Provide the (X, Y) coordinate of the cell's center where the given text is located.  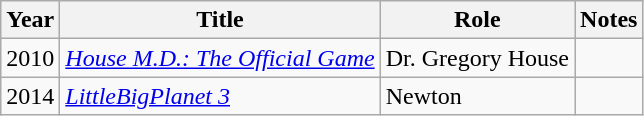
2014 (30, 96)
LittleBigPlanet 3 (220, 96)
House M.D.: The Official Game (220, 58)
Notes (609, 20)
Title (220, 20)
Dr. Gregory House (477, 58)
Role (477, 20)
Year (30, 20)
2010 (30, 58)
Newton (477, 96)
